For the text-containing cell, return its midpoint in [X, Y] coordinate format. 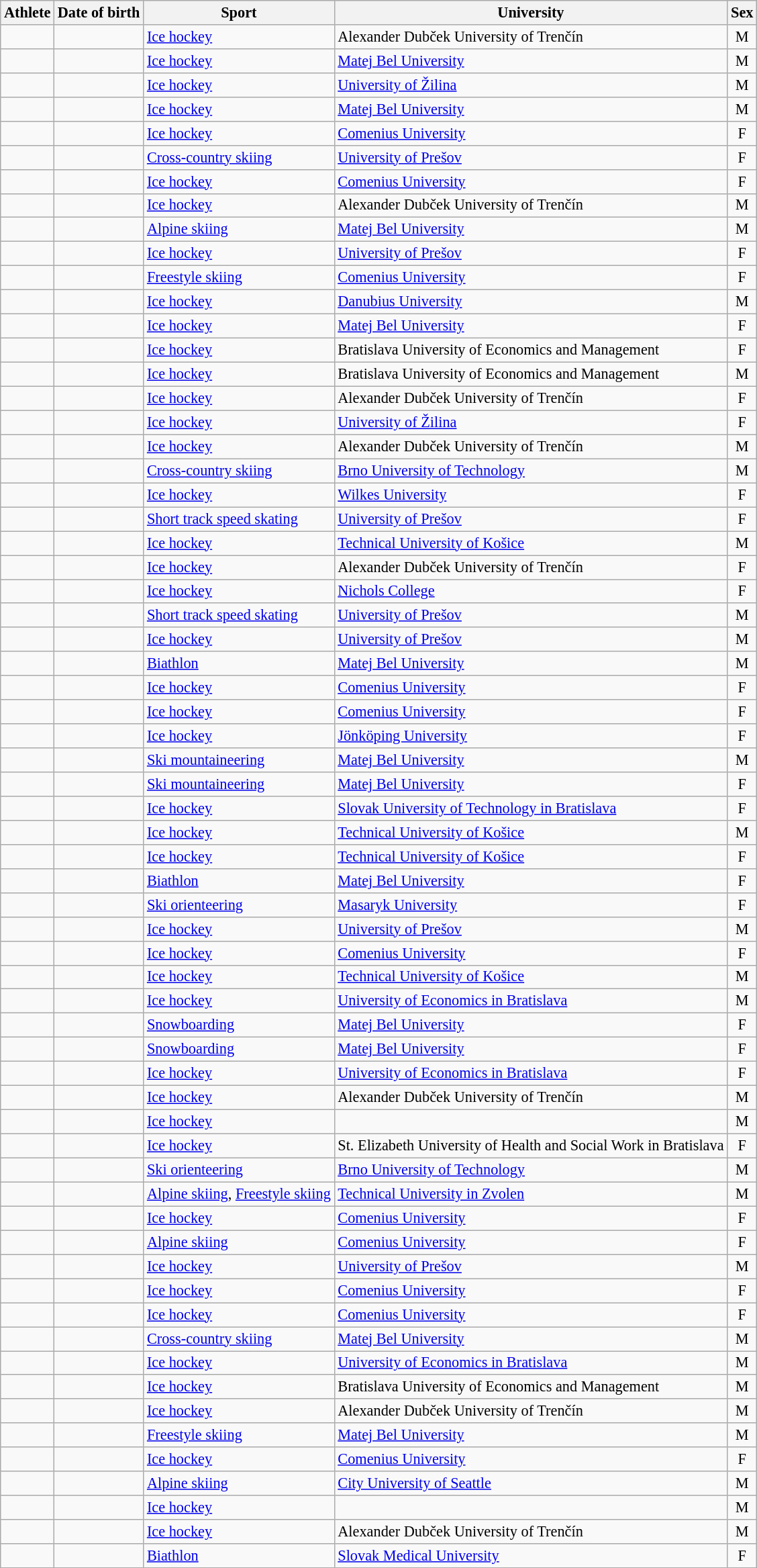
Masaryk University [531, 905]
Alpine skiing, Freestyle skiing [239, 1194]
University [531, 13]
Wilkes University [531, 495]
Sex [742, 13]
Slovak University of Technology in Bratislava [531, 809]
St. Elizabeth University of Health and Social Work in Bratislava [531, 1146]
Technical University in Zvolen [531, 1194]
City University of Seattle [531, 1483]
Athlete [28, 13]
Slovak Medical University [531, 1556]
Date of birth [99, 13]
Jönköping University [531, 736]
Nichols College [531, 591]
Sport [239, 13]
Danubius University [531, 302]
